Search for the cell housing the specified text and yield its [x, y] center coordinate. 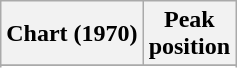
Peak position [189, 34]
Chart (1970) [72, 34]
